Output the (X, Y) coordinate of the center of the cell containing the given text.  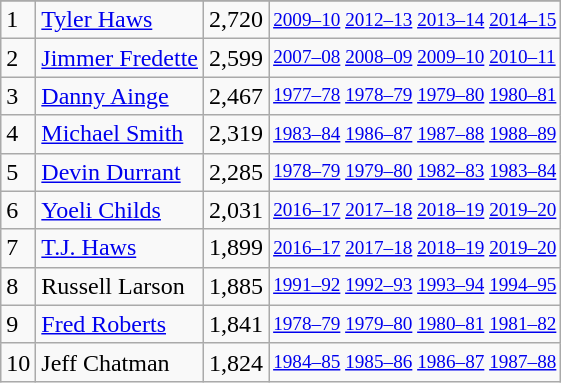
1984–85 1985–86 1986–87 1987–88 (415, 362)
2 (18, 58)
8 (18, 286)
2007–08 2008–09 2009–10 2010–11 (415, 58)
Jimmer Fredette (120, 58)
1978–79 1979–80 1982–83 1983–84 (415, 172)
6 (18, 210)
5 (18, 172)
1,885 (236, 286)
4 (18, 134)
1,899 (236, 248)
Danny Ainge (120, 96)
Michael Smith (120, 134)
1,841 (236, 324)
2,031 (236, 210)
1977–78 1978–79 1979–80 1980–81 (415, 96)
Russell Larson (120, 286)
2,285 (236, 172)
1978–79 1979–80 1980–81 1981–82 (415, 324)
Jeff Chatman (120, 362)
2,467 (236, 96)
Yoeli Childs (120, 210)
3 (18, 96)
Fred Roberts (120, 324)
1991–92 1992–93 1993–94 1994–95 (415, 286)
Tyler Haws (120, 20)
1983–84 1986–87 1987–88 1988–89 (415, 134)
1 (18, 20)
9 (18, 324)
2,720 (236, 20)
2,319 (236, 134)
Devin Durrant (120, 172)
1,824 (236, 362)
2009–10 2012–13 2013–14 2014–15 (415, 20)
2,599 (236, 58)
10 (18, 362)
7 (18, 248)
T.J. Haws (120, 248)
